Search for the cell housing the specified text and yield its (x, y) center coordinate. 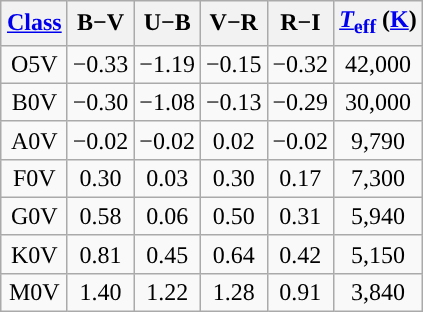
−1.19 (168, 64)
5,940 (378, 216)
−0.29 (300, 102)
1.40 (100, 292)
−0.33 (100, 64)
0.91 (300, 292)
K0V (34, 254)
G0V (34, 216)
−0.32 (300, 64)
0.81 (100, 254)
0.58 (100, 216)
O5V (34, 64)
0.31 (300, 216)
V−R (234, 23)
Teff (K) (378, 23)
7,300 (378, 178)
0.17 (300, 178)
1.22 (168, 292)
Class (34, 23)
0.45 (168, 254)
1.28 (234, 292)
F0V (34, 178)
0.03 (168, 178)
30,000 (378, 102)
0.06 (168, 216)
3,840 (378, 292)
B0V (34, 102)
−0.15 (234, 64)
−1.08 (168, 102)
0.64 (234, 254)
R−I (300, 23)
0.50 (234, 216)
A0V (34, 140)
0.42 (300, 254)
−0.13 (234, 102)
0.02 (234, 140)
B−V (100, 23)
M0V (34, 292)
42,000 (378, 64)
5,150 (378, 254)
−0.30 (100, 102)
U−B (168, 23)
9,790 (378, 140)
